Extract the [x, y] coordinate from the center of the cell holding the provided text.  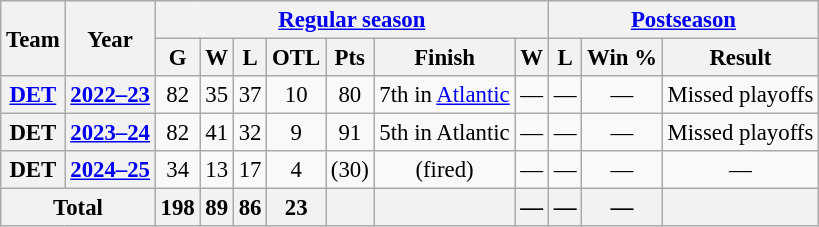
Win % [622, 58]
Pts [350, 58]
41 [216, 133]
2023–24 [110, 133]
Year [110, 38]
10 [296, 95]
(30) [350, 170]
Finish [444, 58]
Team [33, 38]
2022–23 [110, 95]
35 [216, 95]
9 [296, 133]
7th in Atlantic [444, 95]
5th in Atlantic [444, 133]
37 [250, 95]
(fired) [444, 170]
4 [296, 170]
89 [216, 208]
80 [350, 95]
32 [250, 133]
198 [178, 208]
2024–25 [110, 170]
Result [740, 58]
23 [296, 208]
17 [250, 170]
34 [178, 170]
91 [350, 133]
13 [216, 170]
86 [250, 208]
OTL [296, 58]
G [178, 58]
Total [78, 208]
Regular season [352, 20]
Postseason [683, 20]
